Detect which cell encompasses the target text, then output its [x, y] center coordinate. 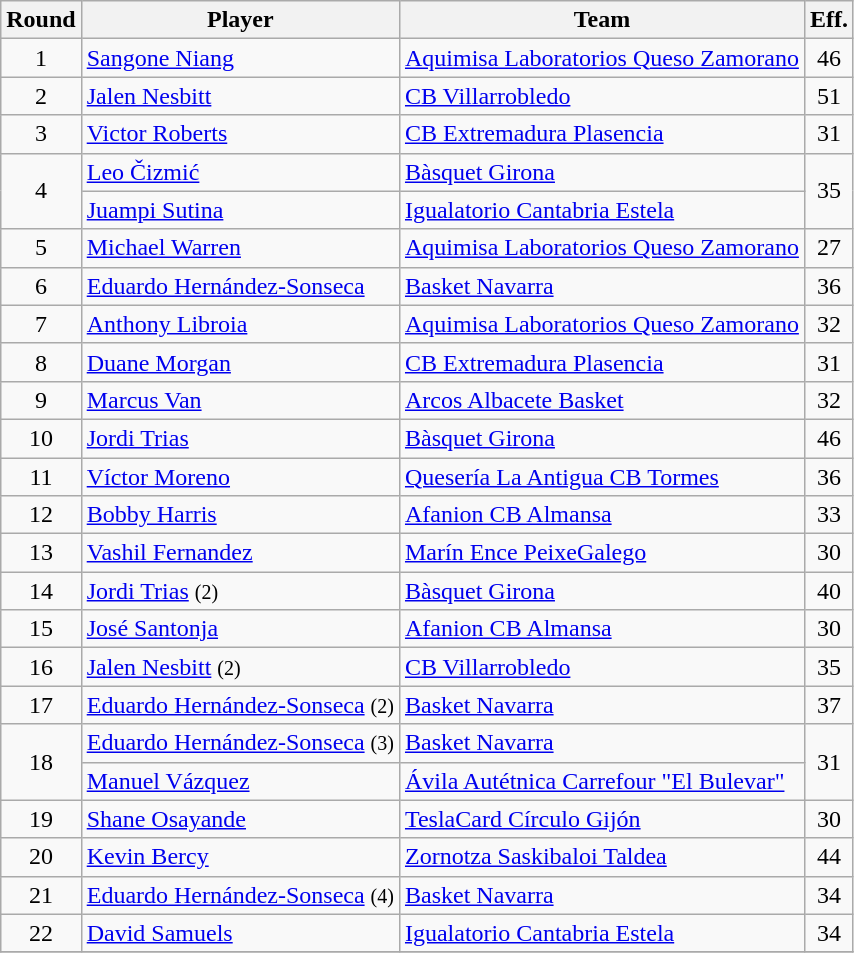
13 [41, 553]
6 [41, 286]
Eduardo Hernández-Sonseca (4) [240, 895]
Vashil Fernandez [240, 553]
Juampi Sutina [240, 210]
TeslaCard Círculo Gijón [602, 819]
Sangone Niang [240, 58]
Zornotza Saskibaloi Taldea [602, 857]
17 [41, 705]
Leo Čizmić [240, 172]
44 [828, 857]
Duane Morgan [240, 362]
Round [41, 20]
Ávila Autétnica Carrefour "El Bulevar" [602, 781]
14 [41, 591]
9 [41, 400]
Jordi Trias (2) [240, 591]
Team [602, 20]
Kevin Bercy [240, 857]
Quesería La Antigua CB Tormes [602, 477]
22 [41, 933]
Bobby Harris [240, 515]
18 [41, 762]
1 [41, 58]
2 [41, 96]
5 [41, 248]
11 [41, 477]
Eduardo Hernández-Sonseca (3) [240, 743]
27 [828, 248]
Jalen Nesbitt (2) [240, 667]
David Samuels [240, 933]
8 [41, 362]
21 [41, 895]
7 [41, 324]
Victor Roberts [240, 134]
Shane Osayande [240, 819]
4 [41, 191]
20 [41, 857]
Michael Warren [240, 248]
Eff. [828, 20]
40 [828, 591]
Arcos Albacete Basket [602, 400]
15 [41, 629]
37 [828, 705]
Player [240, 20]
51 [828, 96]
Marcus Van [240, 400]
Jalen Nesbitt [240, 96]
33 [828, 515]
Manuel Vázquez [240, 781]
3 [41, 134]
12 [41, 515]
Víctor Moreno [240, 477]
16 [41, 667]
Marín Ence PeixeGalego [602, 553]
Eduardo Hernández-Sonseca (2) [240, 705]
Anthony Libroia [240, 324]
10 [41, 438]
Eduardo Hernández-Sonseca [240, 286]
José Santonja [240, 629]
Jordi Trias [240, 438]
19 [41, 819]
